Return (x, y) of the center of cell containing provided text 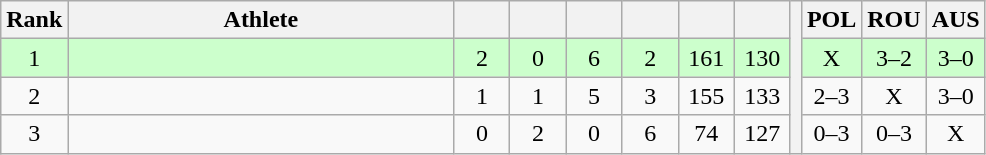
133 (762, 96)
Athlete (261, 20)
5 (594, 96)
155 (706, 96)
Rank (34, 20)
127 (762, 134)
2–3 (831, 96)
AUS (956, 20)
POL (831, 20)
74 (706, 134)
161 (706, 58)
3–2 (894, 58)
130 (762, 58)
ROU (894, 20)
